Extract the (x, y) coordinate from the center of the cell holding the provided text.  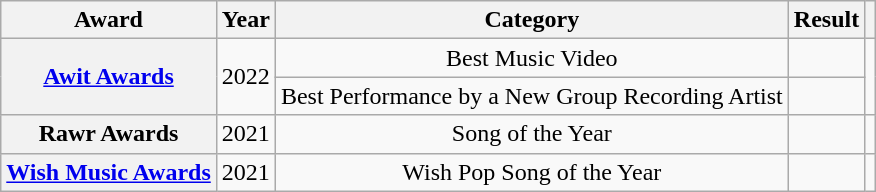
Rawr Awards (109, 134)
Best Performance by a New Group Recording Artist (532, 96)
2022 (246, 77)
Wish Music Awards (109, 172)
Awit Awards (109, 77)
Award (109, 20)
Best Music Video (532, 58)
Song of the Year (532, 134)
Result (826, 20)
Wish Pop Song of the Year (532, 172)
Category (532, 20)
Year (246, 20)
